Locate the cell with the specified text and output its (X, Y) center coordinate. 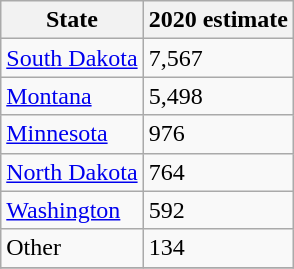
7,567 (218, 58)
976 (218, 134)
2020 estimate (218, 20)
5,498 (218, 96)
592 (218, 210)
134 (218, 248)
Minnesota (72, 134)
North Dakota (72, 172)
Washington (72, 210)
Montana (72, 96)
Other (72, 248)
South Dakota (72, 58)
State (72, 20)
764 (218, 172)
